From the cell containing the given text, extract its center point as (X, Y) coordinate. 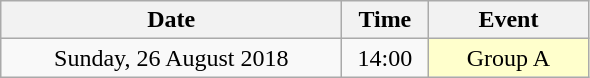
Group A (508, 58)
14:00 (385, 58)
Sunday, 26 August 2018 (172, 58)
Time (385, 20)
Date (172, 20)
Event (508, 20)
